Determine the [X, Y] coordinate at the center of the cell enclosing the given text.  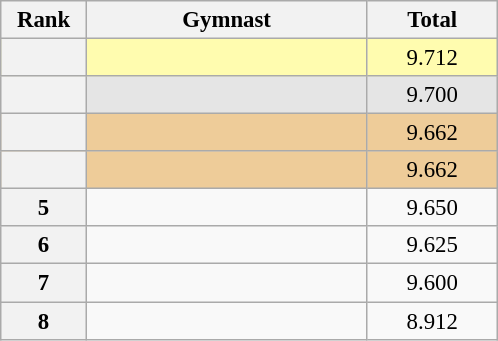
9.700 [432, 95]
5 [44, 208]
9.625 [432, 245]
9.600 [432, 283]
Rank [44, 20]
Gymnast [226, 20]
9.712 [432, 58]
7 [44, 283]
8 [44, 321]
6 [44, 245]
Total [432, 20]
9.650 [432, 208]
8.912 [432, 321]
